For the text-containing cell, return its midpoint in [X, Y] coordinate format. 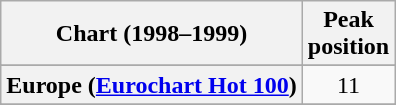
Chart (1998–1999) [152, 34]
Europe (Eurochart Hot 100) [152, 85]
Peakposition [348, 34]
11 [348, 85]
